Capture the cell that displays the provided text and extract its (x, y) central coordinate. 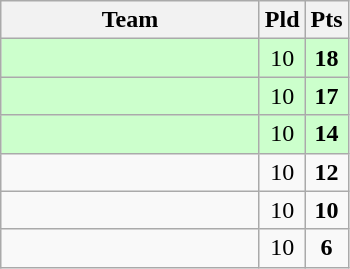
12 (326, 172)
18 (326, 58)
Team (130, 20)
17 (326, 96)
Pts (326, 20)
6 (326, 248)
Pld (282, 20)
14 (326, 134)
